Scan for the cell matching the given text and deliver its (X, Y) coordinate at center. 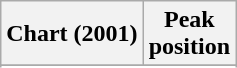
Peak position (189, 34)
Chart (2001) (72, 34)
